Scan for the cell matching the given text and deliver its [X, Y] coordinate at center. 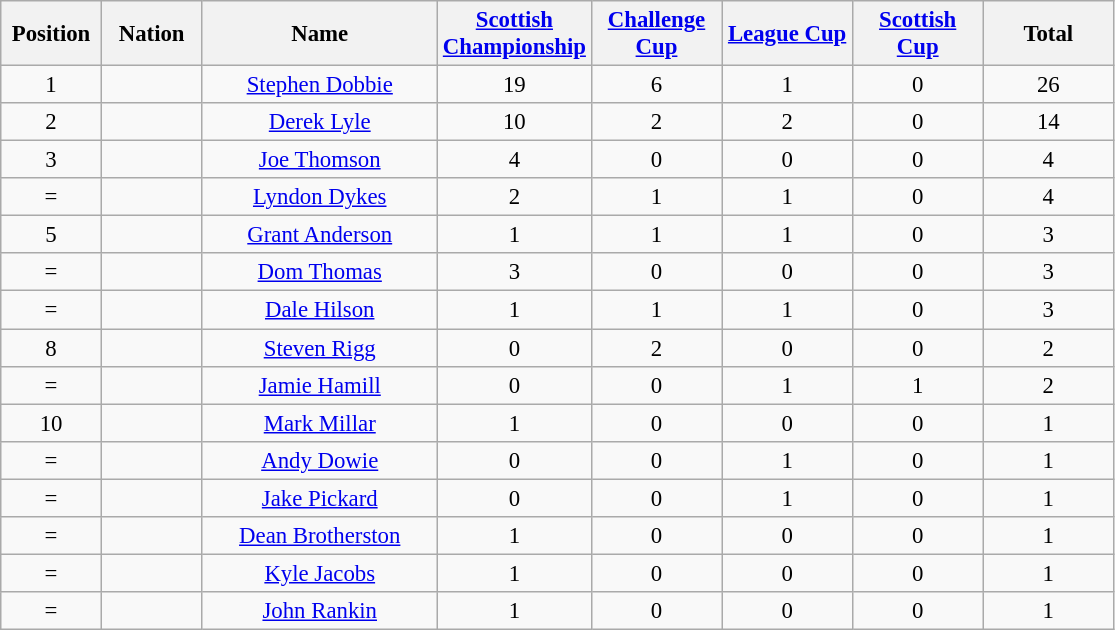
Name [320, 34]
Dean Brotherston [320, 536]
Challenge Cup [656, 34]
Steven Rigg [320, 348]
Position [52, 34]
John Rankin [320, 611]
Nation [152, 34]
Scottish Cup [918, 34]
Lyndon Dykes [320, 197]
Andy Dowie [320, 460]
Scottish Championship [515, 34]
Kyle Jacobs [320, 573]
8 [52, 348]
6 [656, 85]
League Cup [788, 34]
Dom Thomas [320, 273]
Total [1048, 34]
Dale Hilson [320, 310]
Grant Anderson [320, 235]
Jamie Hamill [320, 385]
14 [1048, 122]
Jake Pickard [320, 498]
5 [52, 235]
Derek Lyle [320, 122]
Stephen Dobbie [320, 85]
Mark Millar [320, 423]
Joe Thomson [320, 160]
26 [1048, 85]
19 [515, 85]
